Scan for the cell matching the given text and deliver its (X, Y) coordinate at center. 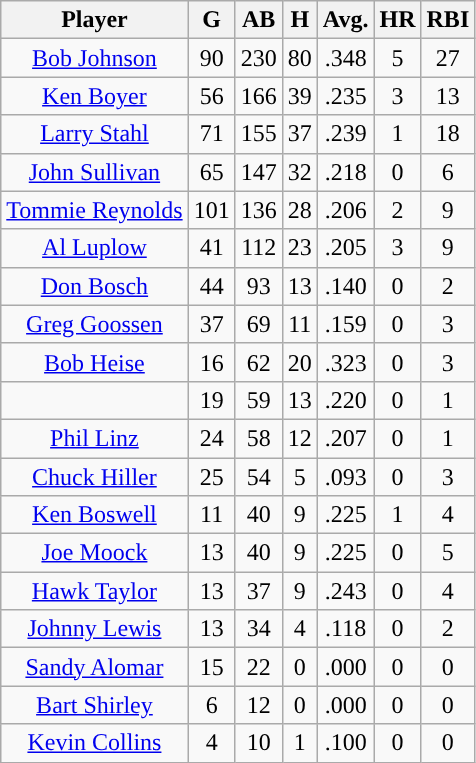
112 (258, 248)
Tommie Reynolds (94, 210)
18 (448, 134)
Bob Johnson (94, 58)
Avg. (346, 20)
19 (212, 400)
Joe Moock (94, 553)
41 (212, 248)
27 (448, 58)
15 (212, 667)
Bob Heise (94, 362)
G (212, 20)
Bart Shirley (94, 705)
Ken Boswell (94, 515)
.206 (346, 210)
AB (258, 20)
22 (258, 667)
.159 (346, 324)
Chuck Hiller (94, 477)
80 (300, 58)
Kevin Collins (94, 743)
Greg Goossen (94, 324)
34 (258, 629)
44 (212, 286)
John Sullivan (94, 172)
58 (258, 438)
.118 (346, 629)
25 (212, 477)
Player (94, 20)
H (300, 20)
56 (212, 96)
.243 (346, 591)
16 (212, 362)
.323 (346, 362)
69 (258, 324)
32 (300, 172)
155 (258, 134)
28 (300, 210)
59 (258, 400)
.235 (346, 96)
93 (258, 286)
23 (300, 248)
.205 (346, 248)
54 (258, 477)
Phil Linz (94, 438)
65 (212, 172)
.207 (346, 438)
Johnny Lewis (94, 629)
71 (212, 134)
166 (258, 96)
.218 (346, 172)
.100 (346, 743)
20 (300, 362)
147 (258, 172)
101 (212, 210)
Larry Stahl (94, 134)
90 (212, 58)
Sandy Alomar (94, 667)
.239 (346, 134)
.093 (346, 477)
.140 (346, 286)
230 (258, 58)
62 (258, 362)
HR (398, 20)
RBI (448, 20)
.348 (346, 58)
39 (300, 96)
.220 (346, 400)
24 (212, 438)
Al Luplow (94, 248)
Ken Boyer (94, 96)
Hawk Taylor (94, 591)
136 (258, 210)
Don Bosch (94, 286)
10 (258, 743)
